Search for the cell housing the specified text and yield its [x, y] center coordinate. 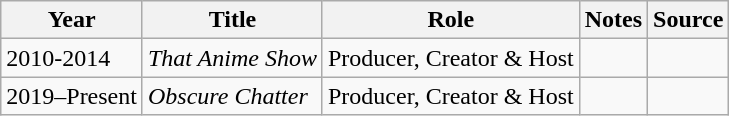
Source [688, 20]
2019–Present [72, 96]
Title [232, 20]
Obscure Chatter [232, 96]
That Anime Show [232, 58]
Notes [613, 20]
Role [450, 20]
2010-2014 [72, 58]
Year [72, 20]
